Locate the cell with the specified text and output its (x, y) center coordinate. 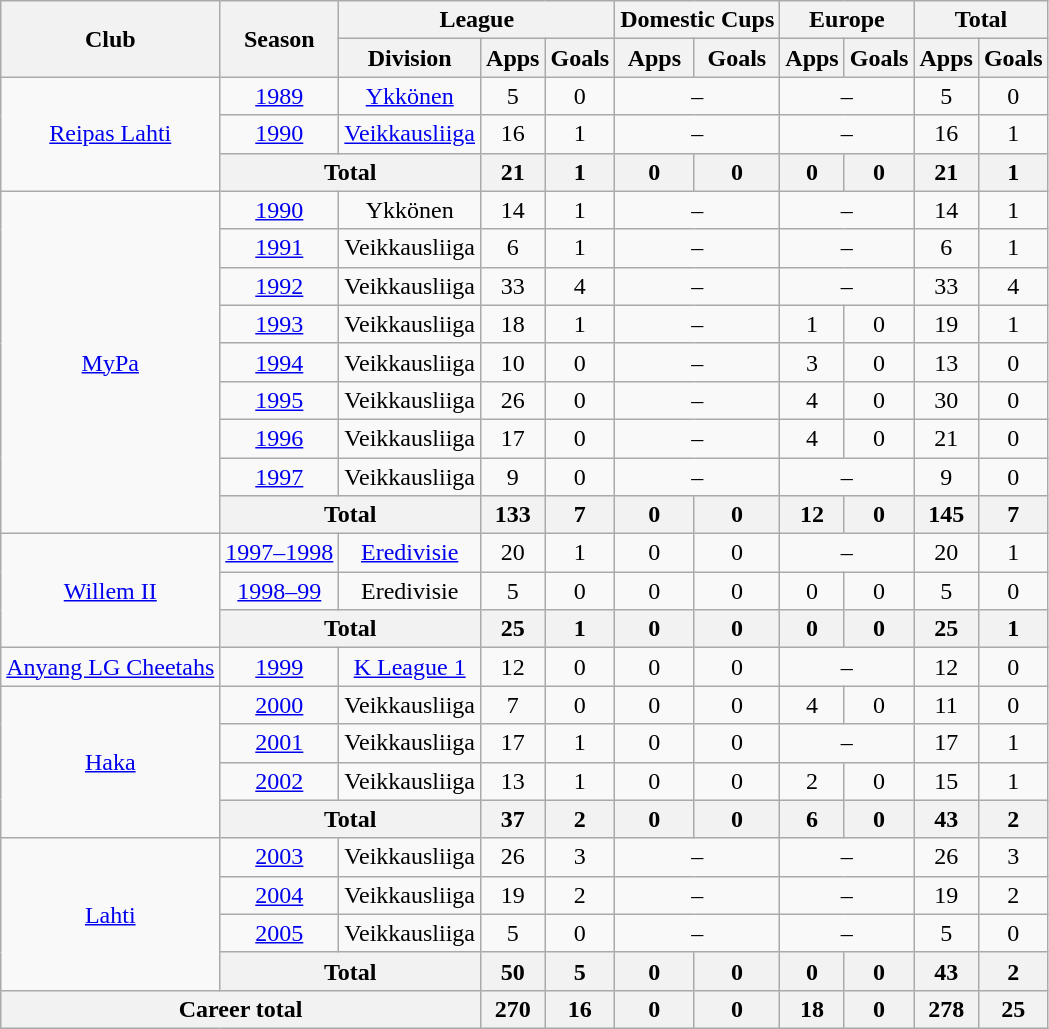
30 (946, 400)
1997 (280, 477)
Willem II (110, 591)
278 (946, 1009)
2000 (280, 705)
2001 (280, 743)
2004 (280, 895)
10 (513, 362)
37 (513, 819)
270 (513, 1009)
15 (946, 781)
1998–99 (280, 591)
133 (513, 515)
1997–1998 (280, 553)
1989 (280, 96)
1993 (280, 324)
50 (513, 971)
11 (946, 705)
Domestic Cups (698, 20)
1991 (280, 248)
1996 (280, 438)
Haka (110, 762)
Reipas Lahti (110, 134)
1999 (280, 667)
2003 (280, 857)
1994 (280, 362)
MyPa (110, 362)
Club (110, 39)
League (477, 20)
Anyang LG Cheetahs (110, 667)
Career total (241, 1009)
2002 (280, 781)
2005 (280, 933)
1995 (280, 400)
K League 1 (410, 667)
Lahti (110, 914)
145 (946, 515)
Division (410, 58)
1992 (280, 286)
Season (280, 39)
Europe (847, 20)
